Detect which cell encompasses the target text, then output its [X, Y] center coordinate. 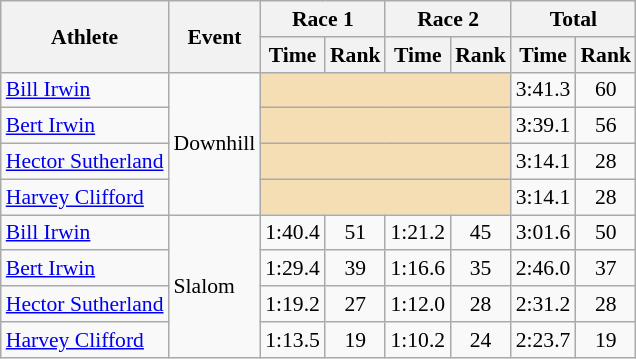
1:12.0 [418, 304]
1:29.4 [292, 269]
39 [356, 269]
50 [606, 233]
Athlete [85, 36]
37 [606, 269]
3:41.3 [544, 90]
56 [606, 126]
Race 1 [322, 19]
3:01.6 [544, 233]
Downhill [215, 143]
1:40.4 [292, 233]
35 [480, 269]
Event [215, 36]
1:21.2 [418, 233]
2:31.2 [544, 304]
1:13.5 [292, 340]
24 [480, 340]
2:23.7 [544, 340]
Race 2 [448, 19]
45 [480, 233]
Total [574, 19]
1:19.2 [292, 304]
3:39.1 [544, 126]
51 [356, 233]
60 [606, 90]
27 [356, 304]
1:10.2 [418, 340]
2:46.0 [544, 269]
1:16.6 [418, 269]
Slalom [215, 286]
